Extract the (x, y) coordinate from the center of the cell holding the provided text.  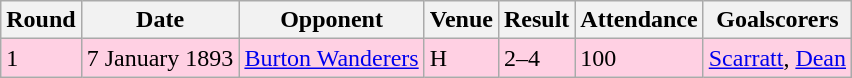
Burton Wanderers (332, 58)
Goalscorers (777, 20)
2–4 (536, 58)
Venue (461, 20)
Round (41, 20)
Scarratt, Dean (777, 58)
1 (41, 58)
Opponent (332, 20)
7 January 1893 (160, 58)
Result (536, 20)
H (461, 58)
Date (160, 20)
Attendance (639, 20)
100 (639, 58)
